Return (X, Y) of the center of cell containing provided text 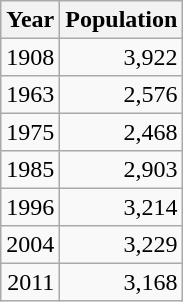
2004 (30, 244)
1975 (30, 132)
3,229 (122, 244)
1908 (30, 56)
1985 (30, 170)
3,168 (122, 282)
2,468 (122, 132)
1996 (30, 206)
2011 (30, 282)
2,576 (122, 94)
2,903 (122, 170)
Year (30, 20)
Population (122, 20)
3,922 (122, 56)
1963 (30, 94)
3,214 (122, 206)
